Provide the [X, Y] coordinate of the cell's center where the given text is located.  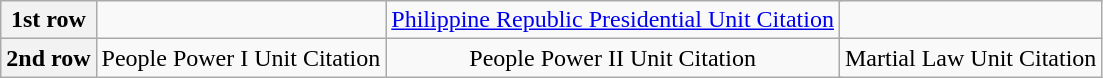
Philippine Republic Presidential Unit Citation [613, 20]
1st row [48, 20]
Martial Law Unit Citation [970, 58]
People Power I Unit Citation [241, 58]
People Power II Unit Citation [613, 58]
2nd row [48, 58]
